Scan for the cell matching the given text and deliver its [x, y] coordinate at center. 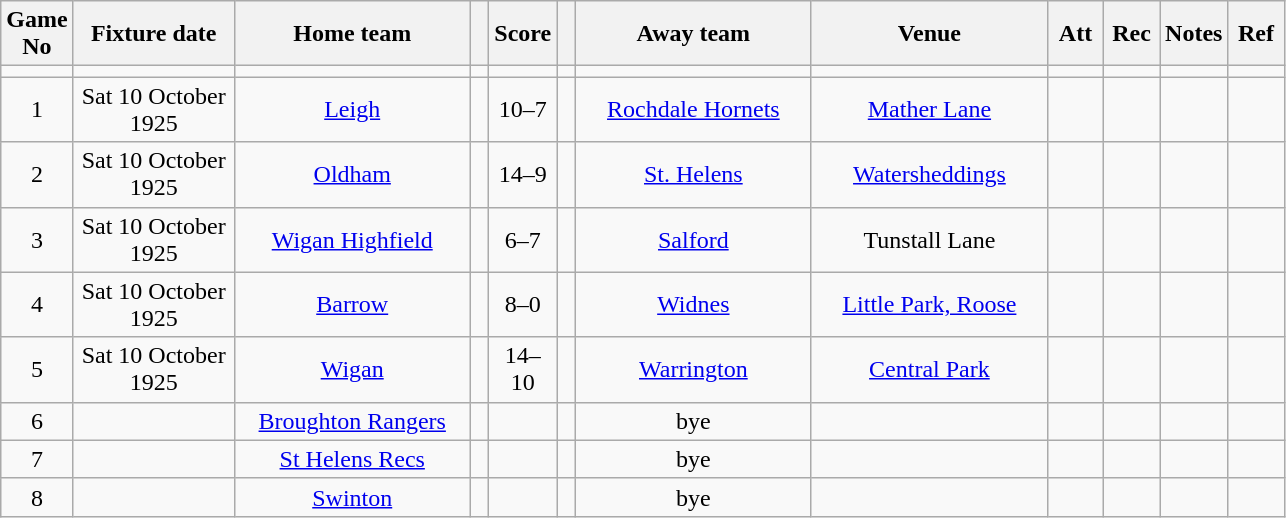
Central Park [929, 370]
6–7 [523, 240]
Score [523, 34]
Game No [37, 34]
7 [37, 459]
Ref [1256, 34]
Tunstall Lane [929, 240]
5 [37, 370]
St Helens Recs [352, 459]
Home team [352, 34]
Wigan Highfield [352, 240]
Rochdale Hornets [693, 110]
Rec [1132, 34]
8–0 [523, 304]
8 [37, 497]
Away team [693, 34]
6 [37, 421]
Salford [693, 240]
Watersheddings [929, 174]
Little Park, Roose [929, 304]
14–9 [523, 174]
Barrow [352, 304]
St. Helens [693, 174]
Wigan [352, 370]
1 [37, 110]
3 [37, 240]
Widnes [693, 304]
4 [37, 304]
Broughton Rangers [352, 421]
Fixture date [154, 34]
Notes [1194, 34]
14–10 [523, 370]
Venue [929, 34]
Warrington [693, 370]
Oldham [352, 174]
Leigh [352, 110]
2 [37, 174]
Att [1075, 34]
10–7 [523, 110]
Swinton [352, 497]
Mather Lane [929, 110]
